Return [x, y] of the center of cell containing provided text 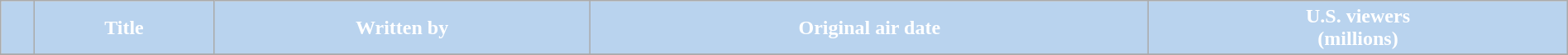
Title [124, 28]
U.S. viewers (millions) [1358, 28]
Written by [402, 28]
Original air date [870, 28]
